Scan for the cell matching the given text and deliver its (x, y) coordinate at center. 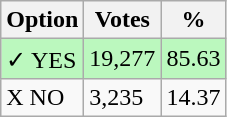
85.63 (194, 59)
3,235 (122, 97)
19,277 (122, 59)
% (194, 20)
✓ YES (42, 59)
X NO (42, 97)
Votes (122, 20)
Option (42, 20)
14.37 (194, 97)
